Find where the given text appears and provide that cell's center as [X, Y] coordinate. 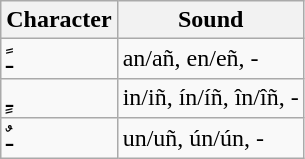
ـً [59, 59]
ـٍ [59, 98]
an/añ, en/eñ, - [210, 59]
un/uñ, ún/ún, - [210, 138]
Sound [210, 20]
ـٌ [59, 138]
Character [59, 20]
in/iñ, ín/íñ, în/îñ, - [210, 98]
